Scan for the cell matching the given text and deliver its (x, y) coordinate at center. 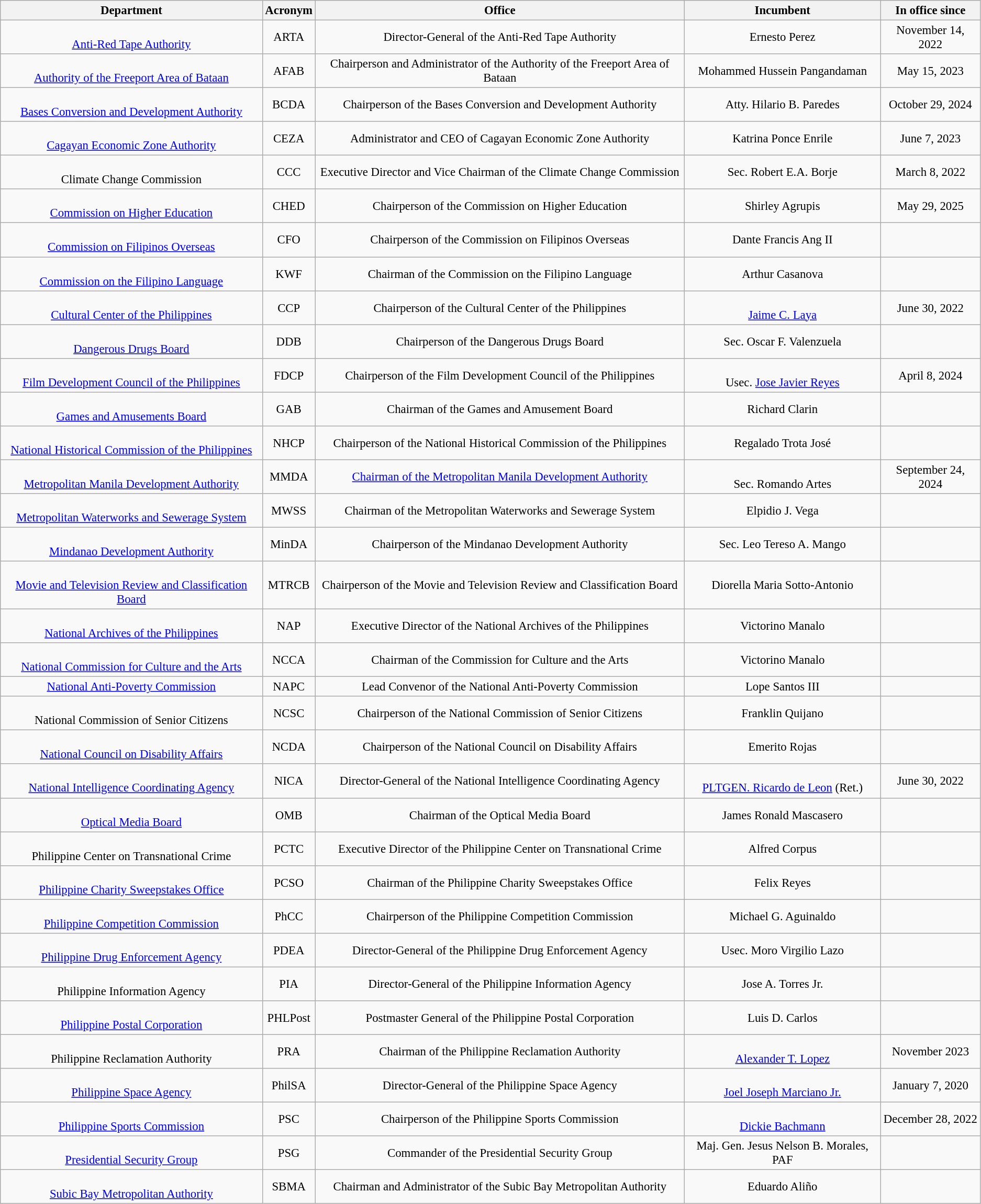
Dante Francis Ang II (782, 240)
Mohammed Hussein Pangandaman (782, 71)
Elpidio J. Vega (782, 511)
Alfred Corpus (782, 849)
NCSC (289, 713)
OMB (289, 815)
Ernesto Perez (782, 38)
Chairperson and Administrator of the Authority of the Freeport Area of Bataan (499, 71)
National Council on Disability Affairs (131, 748)
Sec. Romando Artes (782, 476)
National Historical Commission of the Philippines (131, 443)
Alexander T. Lopez (782, 1051)
CEZA (289, 138)
Chairperson of the National Historical Commission of the Philippines (499, 443)
CCC (289, 173)
Chairman and Administrator of the Subic Bay Metropolitan Authority (499, 1187)
Chairperson of the Mindanao Development Authority (499, 544)
Director-General of the Philippine Space Agency (499, 1086)
PLTGEN. Ricardo de Leon (Ret.) (782, 781)
PSC (289, 1119)
PCTC (289, 849)
May 29, 2025 (930, 206)
Sec. Robert E.A. Borje (782, 173)
DDB (289, 341)
PhilSA (289, 1086)
PCSO (289, 883)
Philippine Reclamation Authority (131, 1051)
NCDA (289, 748)
Climate Change Commission (131, 173)
Franklin Quijano (782, 713)
Chairperson of the Bases Conversion and Development Authority (499, 105)
Philippine Center on Transnational Crime (131, 849)
Executive Director and Vice Chairman of the Climate Change Commission (499, 173)
Atty. Hilario B. Paredes (782, 105)
Director-General of the Philippine Drug Enforcement Agency (499, 951)
November 14, 2022 (930, 38)
Jaime C. Laya (782, 308)
Philippine Sports Commission (131, 1119)
Diorella Maria Sotto-Antonio (782, 585)
Philippine Information Agency (131, 984)
Jose A. Torres Jr. (782, 984)
James Ronald Mascasero (782, 815)
November 2023 (930, 1051)
NICA (289, 781)
Richard Clarin (782, 409)
December 28, 2022 (930, 1119)
Philippine Drug Enforcement Agency (131, 951)
October 29, 2024 (930, 105)
Eduardo Aliño (782, 1187)
Chairman of the Commission for Culture and the Arts (499, 660)
Philippine Competition Commission (131, 916)
Commission on Filipinos Overseas (131, 240)
Michael G. Aguinaldo (782, 916)
Subic Bay Metropolitan Authority (131, 1187)
Sec. Leo Tereso A. Mango (782, 544)
National Commission for Culture and the Arts (131, 660)
Director-General of the National Intelligence Coordinating Agency (499, 781)
Chairperson of the Commission on Higher Education (499, 206)
Department (131, 10)
Chairman of the Metropolitan Waterworks and Sewerage System (499, 511)
Authority of the Freeport Area of Bataan (131, 71)
Chairman of the Optical Media Board (499, 815)
National Commission of Senior Citizens (131, 713)
January 7, 2020 (930, 1086)
Philippine Charity Sweepstakes Office (131, 883)
Chairman of the Philippine Reclamation Authority (499, 1051)
April 8, 2024 (930, 375)
March 8, 2022 (930, 173)
MinDA (289, 544)
Katrina Ponce Enrile (782, 138)
Metropolitan Manila Development Authority (131, 476)
September 24, 2024 (930, 476)
Chairperson of the Dangerous Drugs Board (499, 341)
Executive Director of the Philippine Center on Transnational Crime (499, 849)
Felix Reyes (782, 883)
Executive Director of the National Archives of the Philippines (499, 626)
KWF (289, 274)
PDEA (289, 951)
Lope Santos III (782, 687)
ARTA (289, 38)
Cultural Center of the Philippines (131, 308)
Chairperson of the Commission on Filipinos Overseas (499, 240)
May 15, 2023 (930, 71)
CCP (289, 308)
Commission on the Filipino Language (131, 274)
AFAB (289, 71)
Office (499, 10)
Movie and Television Review and Classification Board (131, 585)
Games and Amusements Board (131, 409)
Film Development Council of the Philippines (131, 375)
Presidential Security Group (131, 1153)
Usec. Moro Virgilio Lazo (782, 951)
SBMA (289, 1187)
Dangerous Drugs Board (131, 341)
Usec. Jose Javier Reyes (782, 375)
National Intelligence Coordinating Agency (131, 781)
Optical Media Board (131, 815)
NCCA (289, 660)
NHCP (289, 443)
Anti-Red Tape Authority (131, 38)
Philippine Postal Corporation (131, 1018)
Bases Conversion and Development Authority (131, 105)
Chairperson of the Cultural Center of the Philippines (499, 308)
Arthur Casanova (782, 274)
Maj. Gen. Jesus Nelson B. Morales, PAF (782, 1153)
PSG (289, 1153)
Chairperson of the Film Development Council of the Philippines (499, 375)
Commission on Higher Education (131, 206)
PHLPost (289, 1018)
Lead Convenor of the National Anti-Poverty Commission (499, 687)
Commander of the Presidential Security Group (499, 1153)
Administrator and CEO of Cagayan Economic Zone Authority (499, 138)
PIA (289, 984)
Shirley Agrupis (782, 206)
FDCP (289, 375)
GAB (289, 409)
Chairperson of the National Council on Disability Affairs (499, 748)
PhCC (289, 916)
Joel Joseph Marciano Jr. (782, 1086)
Luis D. Carlos (782, 1018)
Dickie Bachmann (782, 1119)
Director-General of the Anti-Red Tape Authority (499, 38)
CFO (289, 240)
Philippine Space Agency (131, 1086)
Mindanao Development Authority (131, 544)
National Archives of the Philippines (131, 626)
Incumbent (782, 10)
In office since (930, 10)
MMDA (289, 476)
Chairperson of the National Commission of Senior Citizens (499, 713)
Regalado Trota José (782, 443)
BCDA (289, 105)
Chairman of the Games and Amusement Board (499, 409)
National Anti-Poverty Commission (131, 687)
Postmaster General of the Philippine Postal Corporation (499, 1018)
Metropolitan Waterworks and Sewerage System (131, 511)
Sec. Oscar F. Valenzuela (782, 341)
Chairperson of the Philippine Competition Commission (499, 916)
Emerito Rojas (782, 748)
MWSS (289, 511)
Chairman of the Philippine Charity Sweepstakes Office (499, 883)
June 7, 2023 (930, 138)
NAP (289, 626)
Chairman of the Metropolitan Manila Development Authority (499, 476)
Chairperson of the Philippine Sports Commission (499, 1119)
Director-General of the Philippine Information Agency (499, 984)
Cagayan Economic Zone Authority (131, 138)
Chairperson of the Movie and Television Review and Classification Board (499, 585)
Chairman of the Commission on the Filipino Language (499, 274)
MTRCB (289, 585)
Acronym (289, 10)
NAPC (289, 687)
CHED (289, 206)
PRA (289, 1051)
